Locate the cell with the specified text and output its [X, Y] center coordinate. 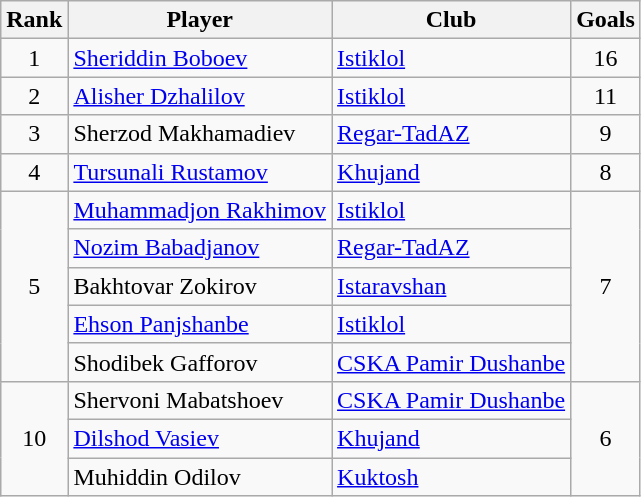
Tursunali Rustamov [200, 172]
Istaravshan [452, 286]
6 [606, 438]
Alisher Dzhalilov [200, 96]
10 [34, 438]
7 [606, 286]
Bakhtovar Zokirov [200, 286]
11 [606, 96]
8 [606, 172]
1 [34, 58]
Dilshod Vasiev [200, 438]
Rank [34, 20]
Club [452, 20]
4 [34, 172]
Sherzod Makhamadiev [200, 134]
Ehson Panjshanbe [200, 324]
9 [606, 134]
5 [34, 286]
Muhammadjon Rakhimov [200, 210]
Shervoni Mabatshoev [200, 400]
16 [606, 58]
Goals [606, 20]
3 [34, 134]
Sheriddin Boboev [200, 58]
2 [34, 96]
Player [200, 20]
Nozim Babadjanov [200, 248]
Kuktosh [452, 477]
Muhiddin Odilov [200, 477]
Shodibek Gafforov [200, 362]
